Identify which cell holds the provided text, then report its [x, y] central coordinate. 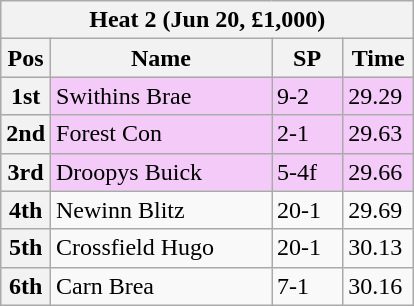
5-4f [308, 172]
29.66 [378, 172]
3rd [26, 172]
Name [162, 58]
SP [308, 58]
7-1 [308, 286]
29.69 [378, 210]
Newinn Blitz [162, 210]
1st [26, 96]
29.29 [378, 96]
2nd [26, 134]
30.16 [378, 286]
Pos [26, 58]
2-1 [308, 134]
Forest Con [162, 134]
6th [26, 286]
Heat 2 (Jun 20, £1,000) [208, 20]
Swithins Brae [162, 96]
Crossfield Hugo [162, 248]
5th [26, 248]
Time [378, 58]
29.63 [378, 134]
30.13 [378, 248]
Droopys Buick [162, 172]
9-2 [308, 96]
4th [26, 210]
Carn Brea [162, 286]
